From the cell containing the given text, extract its center point as (X, Y) coordinate. 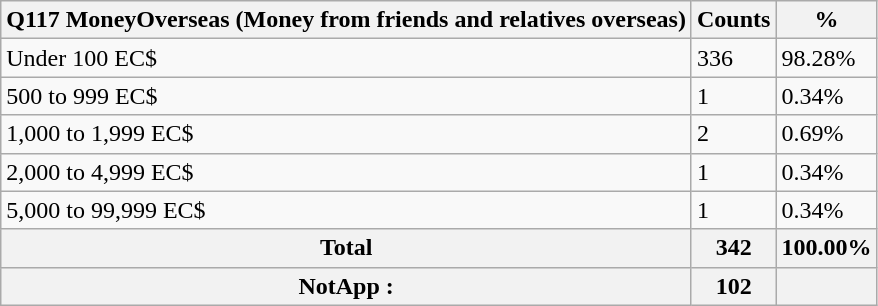
336 (733, 58)
342 (733, 248)
% (826, 20)
Under 100 EC$ (346, 58)
NotApp : (346, 286)
2,000 to 4,999 EC$ (346, 172)
2 (733, 134)
0.69% (826, 134)
102 (733, 286)
Counts (733, 20)
500 to 999 EC$ (346, 96)
100.00% (826, 248)
5,000 to 99,999 EC$ (346, 210)
98.28% (826, 58)
Q117 MoneyOverseas (Money from friends and relatives overseas) (346, 20)
Total (346, 248)
1,000 to 1,999 EC$ (346, 134)
